For the text-containing cell, return its midpoint in (X, Y) coordinate format. 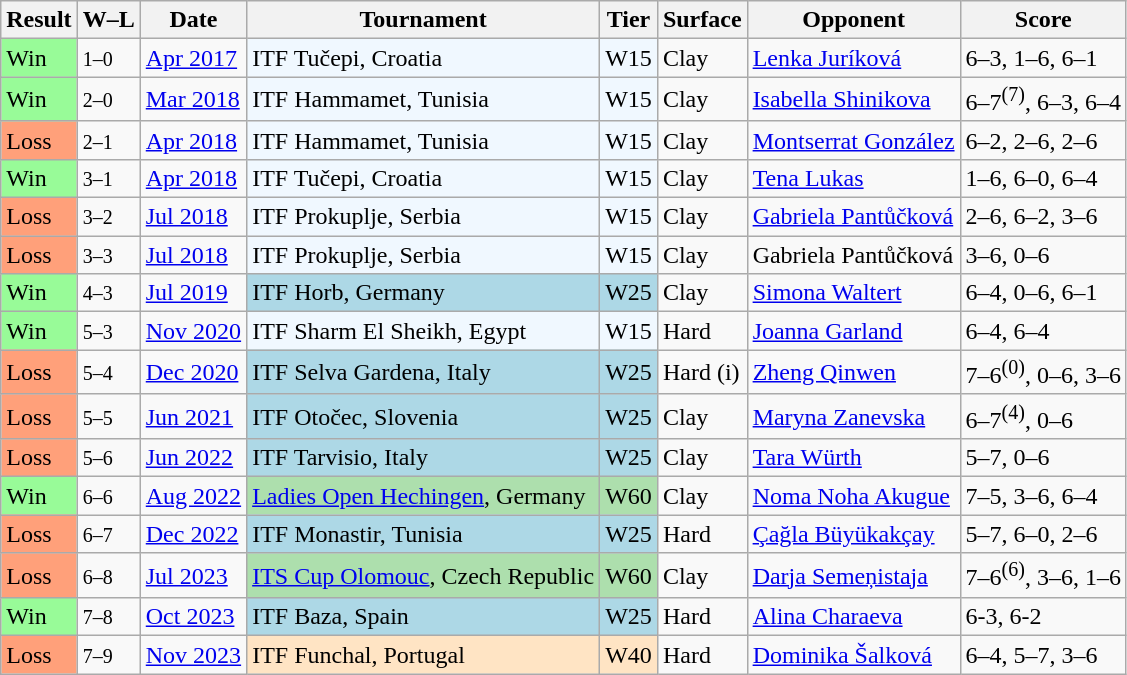
Tournament (424, 20)
ITF Funchal, Portugal (424, 655)
Result (39, 20)
6–7 (108, 534)
Darja Semeņistaja (854, 576)
7–5, 3–6, 6–4 (1043, 496)
6–4, 0–6, 6–1 (1043, 293)
2–6, 6–2, 3–6 (1043, 217)
Lenka Juríková (854, 58)
Ladies Open Hechingen, Germany (424, 496)
ITF Horb, Germany (424, 293)
Zheng Qinwen (854, 372)
ITF Otočec, Slovenia (424, 416)
Apr 2017 (193, 58)
Opponent (854, 20)
ITF Selva Gardena, Italy (424, 372)
Montserrat González (854, 140)
3–1 (108, 178)
Tara Würth (854, 458)
ITF Sharm El Sheikh, Egypt (424, 331)
Jul 2019 (193, 293)
6–7(4), 0–6 (1043, 416)
5–6 (108, 458)
Date (193, 20)
Tier (629, 20)
5–3 (108, 331)
Mar 2018 (193, 100)
Jul 2023 (193, 576)
Noma Noha Akugue (854, 496)
Alina Charaeva (854, 617)
Dominika Šalková (854, 655)
2–0 (108, 100)
7–9 (108, 655)
Nov 2023 (193, 655)
1–6, 6–0, 6–4 (1043, 178)
ITF Tarvisio, Italy (424, 458)
6-3, 6-2 (1043, 617)
Surface (702, 20)
6–4, 6–4 (1043, 331)
6–6 (108, 496)
Maryna Zanevska (854, 416)
Simona Waltert (854, 293)
Hard (i) (702, 372)
Dec 2020 (193, 372)
Score (1043, 20)
7–6(0), 0–6, 3–6 (1043, 372)
3–3 (108, 255)
5–7, 6–0, 2–6 (1043, 534)
3–2 (108, 217)
W–L (108, 20)
2–1 (108, 140)
5–7, 0–6 (1043, 458)
1–0 (108, 58)
6–2, 2–6, 2–6 (1043, 140)
Aug 2022 (193, 496)
Isabella Shinikova (854, 100)
6–3, 1–6, 6–1 (1043, 58)
Nov 2020 (193, 331)
W40 (629, 655)
Çağla Büyükakçay (854, 534)
ITF Monastir, Tunisia (424, 534)
Jun 2022 (193, 458)
7–8 (108, 617)
5–5 (108, 416)
ITS Cup Olomouc, Czech Republic (424, 576)
Dec 2022 (193, 534)
ITF Baza, Spain (424, 617)
Oct 2023 (193, 617)
7–6(6), 3–6, 1–6 (1043, 576)
6–4, 5–7, 3–6 (1043, 655)
Joanna Garland (854, 331)
6–7(7), 6–3, 6–4 (1043, 100)
Jun 2021 (193, 416)
6–8 (108, 576)
4–3 (108, 293)
3–6, 0–6 (1043, 255)
5–4 (108, 372)
Tena Lukas (854, 178)
